Detect which cell encompasses the target text, then output its (X, Y) center coordinate. 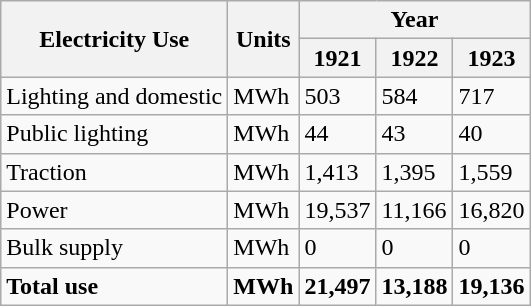
Units (264, 39)
13,188 (414, 286)
1921 (338, 58)
Traction (114, 172)
1,395 (414, 172)
1,559 (492, 172)
Lighting and domestic (114, 96)
503 (338, 96)
Total use (114, 286)
717 (492, 96)
1923 (492, 58)
21,497 (338, 286)
1922 (414, 58)
Electricity Use (114, 39)
19,136 (492, 286)
Public lighting (114, 134)
44 (338, 134)
Power (114, 210)
43 (414, 134)
40 (492, 134)
Bulk supply (114, 248)
16,820 (492, 210)
1,413 (338, 172)
19,537 (338, 210)
Year (414, 20)
584 (414, 96)
11,166 (414, 210)
